From the cell containing the given text, extract its center point as (X, Y) coordinate. 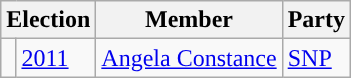
Party (316, 20)
Member (189, 20)
2011 (56, 58)
Angela Constance (189, 58)
SNP (316, 58)
Election (48, 20)
